Return [x, y] of the center of cell containing provided text 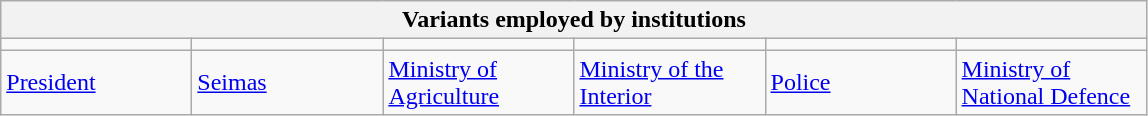
Variants employed by institutions [574, 20]
Seimas [288, 82]
President [96, 82]
Police [860, 82]
Ministry of the Interior [670, 82]
Ministry of Agriculture [478, 82]
Ministry of National Defence [1052, 82]
